Capture the cell that displays the provided text and extract its [x, y] central coordinate. 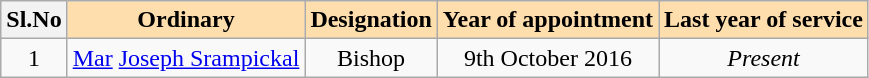
Bishop [371, 58]
Present [764, 58]
Sl.No [34, 20]
Last year of service [764, 20]
9th October 2016 [548, 58]
Year of appointment [548, 20]
Ordinary [186, 20]
1 [34, 58]
Mar Joseph Srampickal [186, 58]
Designation [371, 20]
